Search for the cell housing the specified text and yield its [X, Y] center coordinate. 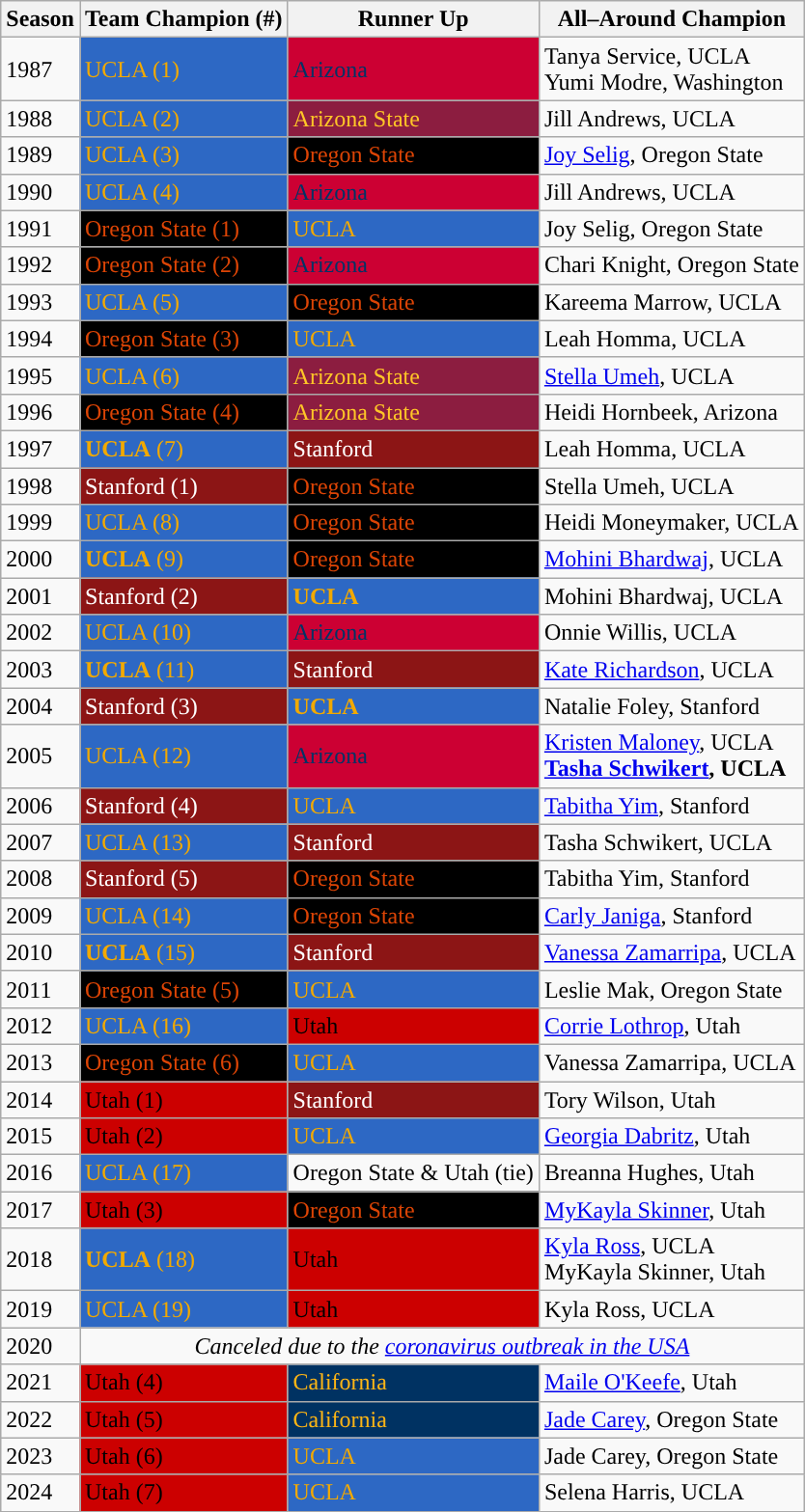
Utah (2) [183, 1137]
2000 [41, 560]
UCLA (11) [183, 670]
UCLA (7) [183, 449]
UCLA (18) [183, 1260]
Kate Richardson, UCLA [672, 670]
2015 [41, 1137]
Tory Wilson, Utah [672, 1099]
Kyla Ross, UCLA [672, 1309]
Utah (6) [183, 1456]
1988 [41, 119]
Natalie Foley, Stanford [672, 706]
UCLA (2) [183, 119]
Kyla Ross, UCLA MyKayla Skinner, Utah [672, 1260]
1991 [41, 229]
Utah (7) [183, 1493]
Oregon State (6) [183, 1062]
2017 [41, 1210]
2018 [41, 1260]
UCLA (6) [183, 375]
Utah (4) [183, 1383]
Heidi Moneymaker, UCLA [672, 523]
2009 [41, 916]
Team Champion (#) [183, 19]
UCLA (13) [183, 842]
Tasha Schwikert, UCLA [672, 842]
Stanford (5) [183, 879]
UCLA (3) [183, 155]
UCLA (1) [183, 69]
2011 [41, 989]
UCLA (15) [183, 952]
1998 [41, 485]
UCLA (16) [183, 1026]
Stanford (3) [183, 706]
2008 [41, 879]
2003 [41, 670]
Leslie Mak, Oregon State [672, 989]
2022 [41, 1419]
2013 [41, 1062]
1990 [41, 192]
Kristen Maloney, UCLATasha Schwikert, UCLA [672, 756]
Oregon State & Utah (tie) [413, 1173]
2010 [41, 952]
2020 [41, 1346]
Stanford (1) [183, 485]
Oregon State (1) [183, 229]
UCLA (8) [183, 523]
Stanford (4) [183, 806]
Selena Harris, UCLA [672, 1493]
2006 [41, 806]
Runner Up [413, 19]
Utah (5) [183, 1419]
UCLA (5) [183, 302]
1997 [41, 449]
1999 [41, 523]
UCLA (9) [183, 560]
Oregon State (5) [183, 989]
Oregon State (2) [183, 265]
2012 [41, 1026]
1989 [41, 155]
UCLA (14) [183, 916]
2007 [41, 842]
Corrie Lothrop, Utah [672, 1026]
Season [41, 19]
2005 [41, 756]
Onnie Willis, UCLA [672, 633]
2021 [41, 1383]
Oregon State (3) [183, 339]
1993 [41, 302]
Heidi Hornbeek, Arizona [672, 412]
UCLA (12) [183, 756]
2024 [41, 1493]
MyKayla Skinner, Utah [672, 1210]
Utah (1) [183, 1099]
Canceled due to the coronavirus outbreak in the USA [442, 1346]
Chari Knight, Oregon State [672, 265]
1992 [41, 265]
Maile O'Keefe, Utah [672, 1383]
UCLA (4) [183, 192]
2002 [41, 633]
1996 [41, 412]
Breanna Hughes, Utah [672, 1173]
2014 [41, 1099]
UCLA (10) [183, 633]
Georgia Dabritz, Utah [672, 1137]
Carly Janiga, Stanford [672, 916]
2023 [41, 1456]
2016 [41, 1173]
2004 [41, 706]
UCLA (19) [183, 1309]
1987 [41, 69]
UCLA (17) [183, 1173]
Stanford (2) [183, 596]
Kareema Marrow, UCLA [672, 302]
2001 [41, 596]
2019 [41, 1309]
Utah (3) [183, 1210]
1994 [41, 339]
1995 [41, 375]
Oregon State (4) [183, 412]
Tanya Service, UCLAYumi Modre, Washington [672, 69]
All–Around Champion [672, 19]
